Return the (X, Y) coordinate for the center point of the cell that contains the specified text.  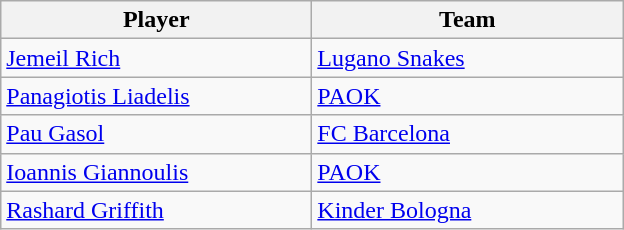
Jemeil Rich (156, 58)
Player (156, 20)
Ioannis Giannoulis (156, 172)
Lugano Snakes (468, 58)
Pau Gasol (156, 134)
Rashard Griffith (156, 210)
FC Barcelona (468, 134)
Team (468, 20)
Kinder Bologna (468, 210)
Panagiotis Liadelis (156, 96)
